Detect which cell encompasses the target text, then output its (X, Y) center coordinate. 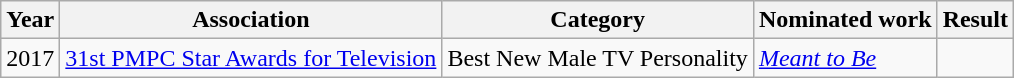
31st PMPC Star Awards for Television (251, 58)
Category (598, 20)
Year (30, 20)
Association (251, 20)
Result (975, 20)
Nominated work (845, 20)
Best New Male TV Personality (598, 58)
2017 (30, 58)
Meant to Be (845, 58)
